Find where the given text appears and provide that cell's center as [x, y] coordinate. 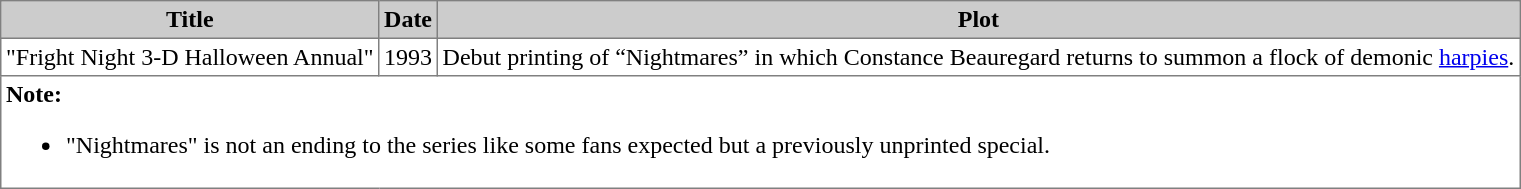
Title [190, 20]
Note:"Nightmares" is not an ending to the series like some fans expected but a previously unprinted special. [760, 132]
Date [408, 20]
1993 [408, 57]
"Fright Night 3-D Halloween Annual" [190, 57]
Plot [978, 20]
Debut printing of “Nightmares” in which Constance Beauregard returns to summon a flock of demonic harpies. [978, 57]
